Output the [X, Y] coordinate of the center of the cell containing the given text.  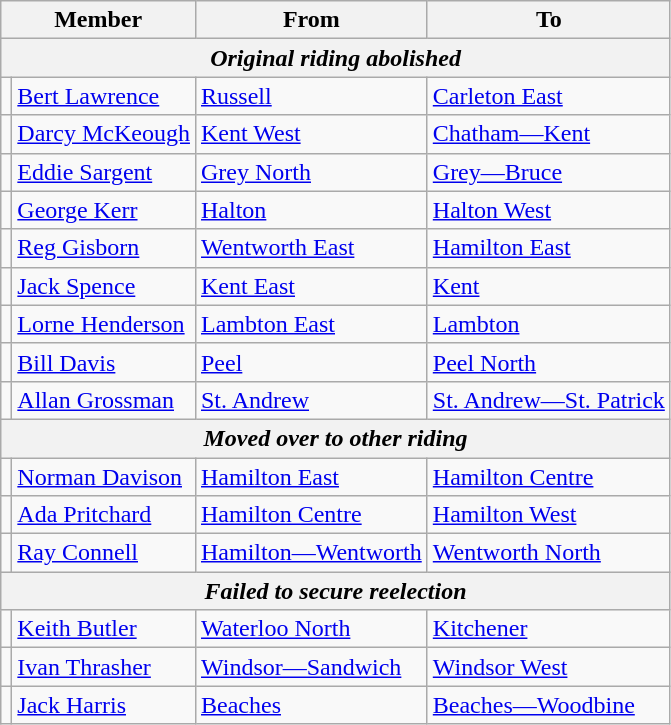
Member [98, 20]
Original riding abolished [336, 58]
Ada Pritchard [104, 515]
Bert Lawrence [104, 96]
Norman Davison [104, 477]
Lambton East [311, 324]
Kent [548, 286]
Peel North [548, 362]
Kent West [311, 134]
Beaches [311, 705]
To [548, 20]
Wentworth East [311, 248]
Lorne Henderson [104, 324]
Ivan Thrasher [104, 667]
Darcy McKeough [104, 134]
Peel [311, 362]
Halton West [548, 210]
Chatham—Kent [548, 134]
Keith Butler [104, 629]
Jack Harris [104, 705]
Ray Connell [104, 553]
Windsor—Sandwich [311, 667]
Moved over to other riding [336, 438]
Reg Gisborn [104, 248]
George Kerr [104, 210]
Bill Davis [104, 362]
Russell [311, 96]
Eddie Sargent [104, 172]
Carleton East [548, 96]
From [311, 20]
Kitchener [548, 629]
Grey North [311, 172]
Grey—Bruce [548, 172]
Halton [311, 210]
Waterloo North [311, 629]
Hamilton West [548, 515]
Allan Grossman [104, 400]
St. Andrew [311, 400]
Wentworth North [548, 553]
Lambton [548, 324]
Kent East [311, 286]
St. Andrew—St. Patrick [548, 400]
Failed to secure reelection [336, 591]
Windsor West [548, 667]
Beaches—Woodbine [548, 705]
Jack Spence [104, 286]
Hamilton—Wentworth [311, 553]
